For the text-containing cell, return its midpoint in (X, Y) coordinate format. 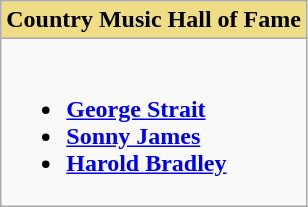
George StraitSonny JamesHarold Bradley (154, 122)
Country Music Hall of Fame (154, 20)
